Search for the cell housing the specified text and yield its (x, y) center coordinate. 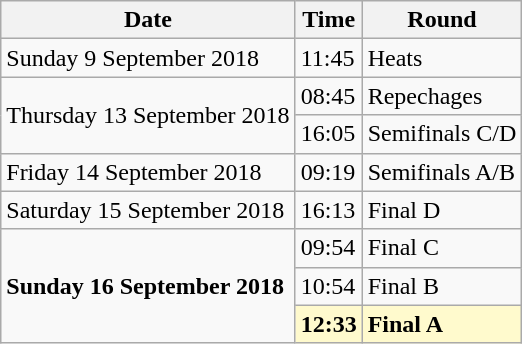
Round (442, 20)
Final C (442, 248)
08:45 (328, 96)
Heats (442, 58)
Saturday 15 September 2018 (148, 210)
Sunday 16 September 2018 (148, 286)
Date (148, 20)
16:13 (328, 210)
Friday 14 September 2018 (148, 172)
11:45 (328, 58)
Semifinals C/D (442, 134)
Sunday 9 September 2018 (148, 58)
Semifinals A/B (442, 172)
09:19 (328, 172)
Time (328, 20)
Thursday 13 September 2018 (148, 115)
10:54 (328, 286)
Repechages (442, 96)
Final A (442, 324)
Final D (442, 210)
16:05 (328, 134)
Final B (442, 286)
12:33 (328, 324)
09:54 (328, 248)
